Locate the cell with the specified text and output its (X, Y) center coordinate. 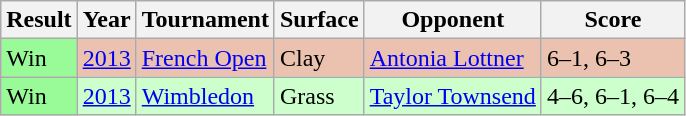
Clay (319, 58)
Taylor Townsend (452, 96)
Tournament (205, 20)
Antonia Lottner (452, 58)
Result (39, 20)
Opponent (452, 20)
Grass (319, 96)
4–6, 6–1, 6–4 (612, 96)
French Open (205, 58)
6–1, 6–3 (612, 58)
Surface (319, 20)
Wimbledon (205, 96)
Year (106, 20)
Score (612, 20)
